Detect which cell encompasses the target text, then output its (x, y) center coordinate. 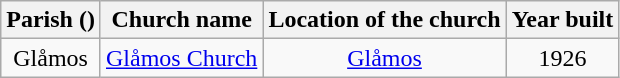
Parish () (51, 20)
Glåmos Church (181, 58)
Church name (181, 20)
1926 (562, 58)
Location of the church (384, 20)
Year built (562, 20)
